Determine the [x, y] coordinate at the center of the cell enclosing the given text.  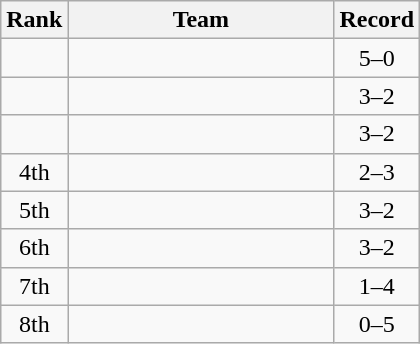
Team [201, 20]
1–4 [377, 286]
6th [34, 248]
7th [34, 286]
8th [34, 324]
Rank [34, 20]
4th [34, 172]
2–3 [377, 172]
5–0 [377, 58]
0–5 [377, 324]
Record [377, 20]
5th [34, 210]
